Return the (x, y) coordinate for the center point of the cell that contains the specified text.  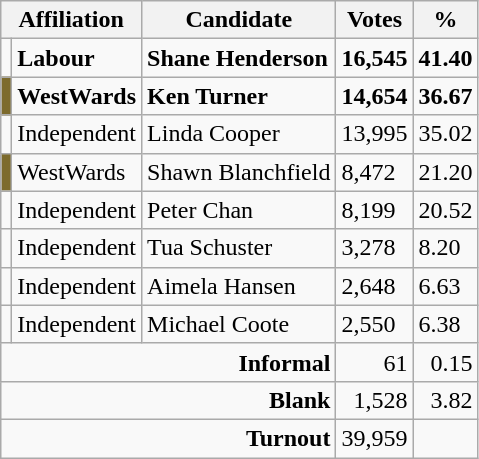
6.38 (446, 324)
Votes (374, 20)
Ken Turner (239, 96)
Affiliation (72, 20)
14,654 (374, 96)
13,995 (374, 134)
3,278 (374, 248)
8.20 (446, 248)
Peter Chan (239, 210)
21.20 (446, 172)
Turnout (168, 438)
39,959 (374, 438)
20.52 (446, 210)
2,648 (374, 286)
16,545 (374, 58)
0.15 (446, 362)
41.40 (446, 58)
% (446, 20)
Aimela Hansen (239, 286)
6.63 (446, 286)
Tua Schuster (239, 248)
1,528 (374, 400)
Labour (77, 58)
Informal (168, 362)
3.82 (446, 400)
2,550 (374, 324)
36.67 (446, 96)
35.02 (446, 134)
8,472 (374, 172)
Shawn Blanchfield (239, 172)
Linda Cooper (239, 134)
Shane Henderson (239, 58)
Candidate (239, 20)
8,199 (374, 210)
Michael Coote (239, 324)
Blank (168, 400)
61 (374, 362)
